Output the [x, y] coordinate of the center of the cell containing the given text.  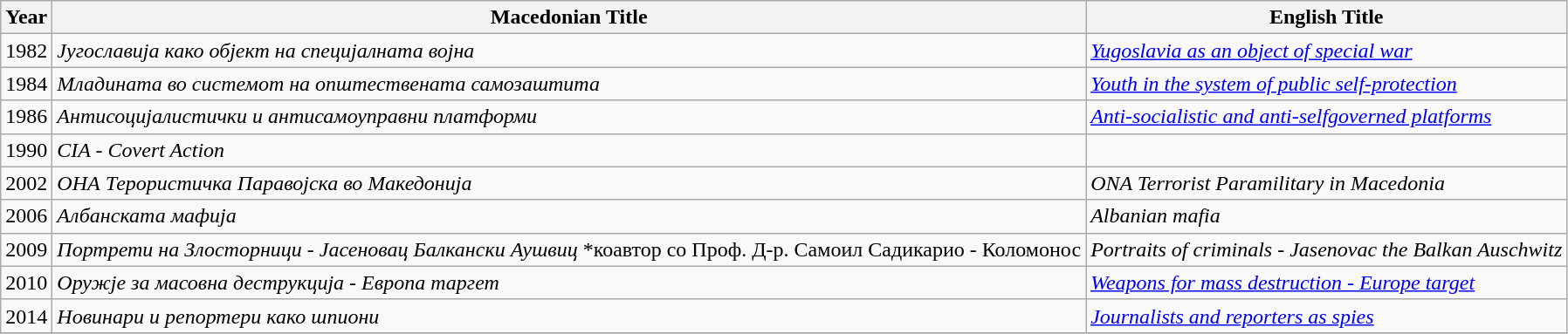
Младината во системот на општествената самозаштита [569, 84]
Youth in the system of public self-protection [1327, 84]
2014 [26, 316]
1982 [26, 51]
Albanian mafia [1327, 216]
2009 [26, 249]
Year [26, 17]
Југославија како објект на специјалната војна [569, 51]
ONA Terrorist Paramilitary in Macedonia [1327, 183]
2006 [26, 216]
Новинари и репортери како шпиони [569, 316]
Portraits of criminals - Jasenovac the Balkan Auschwitz [1327, 249]
ОНА Терористичка Паравојска во Македонија [569, 183]
Портрети на Злосторници - Јасеновац Балкански Аушвиц *коавтор со Проф. Д-р. Самоил Садикарио - Коломонос [569, 249]
Macedonian Title [569, 17]
1990 [26, 150]
Yugoslavia as an object of special war [1327, 51]
Оружје за масовна деструкција - Европа таргет [569, 283]
Weapons for mass destruction - Europe target [1327, 283]
Journalists and reporters as spies [1327, 316]
Албанската мафија [569, 216]
CIA - Covert Action [569, 150]
Антисоцијалистички и антисамоуправни платформи [569, 117]
2002 [26, 183]
2010 [26, 283]
1986 [26, 117]
Anti-socialistic and anti-selfgoverned platforms [1327, 117]
English Title [1327, 17]
1984 [26, 84]
